Extract the [X, Y] coordinate from the center of the cell holding the provided text.  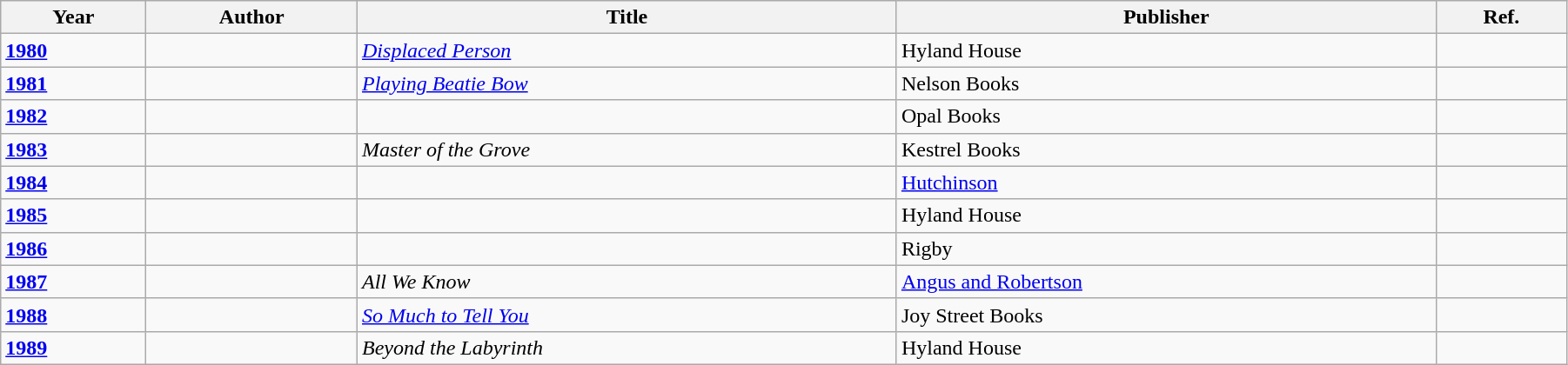
1985 [73, 216]
Opal Books [1166, 116]
1984 [73, 182]
1989 [73, 348]
Year [73, 17]
Ref. [1501, 17]
Angus and Robertson [1166, 282]
1986 [73, 249]
Hutchinson [1166, 182]
Beyond the Labyrinth [627, 348]
1981 [73, 83]
Kestrel Books [1166, 149]
1980 [73, 50]
Rigby [1166, 249]
Title [627, 17]
Playing Beatie Bow [627, 83]
All We Know [627, 282]
Author [252, 17]
1988 [73, 315]
1982 [73, 116]
Displaced Person [627, 50]
1983 [73, 149]
Publisher [1166, 17]
Master of the Grove [627, 149]
Nelson Books [1166, 83]
1987 [73, 282]
So Much to Tell You [627, 315]
Joy Street Books [1166, 315]
